Search for the cell housing the specified text and yield its (X, Y) center coordinate. 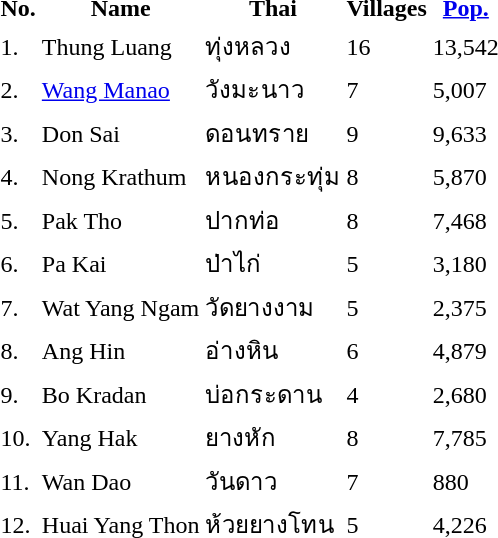
Wan Dao (120, 481)
Pa Kai (120, 264)
Don Sai (120, 133)
วังมะนาว (273, 90)
หนองกระทุ่ม (273, 176)
6 (386, 350)
บ่อกระดาน (273, 394)
Wat Yang Ngam (120, 307)
ทุ่งหลวง (273, 46)
วันดาว (273, 481)
Pak Tho (120, 220)
Ang Hin (120, 350)
อ่างหิน (273, 350)
Wang Manao (120, 90)
Nong Krathum (120, 176)
16 (386, 46)
ป่าไก่ (273, 264)
9 (386, 133)
ดอนทราย (273, 133)
วัดยางงาม (273, 307)
ปากท่อ (273, 220)
Yang Hak (120, 438)
Bo Kradan (120, 394)
4 (386, 394)
Thung Luang (120, 46)
ยางหัก (273, 438)
